Detect which cell encompasses the target text, then output its [X, Y] center coordinate. 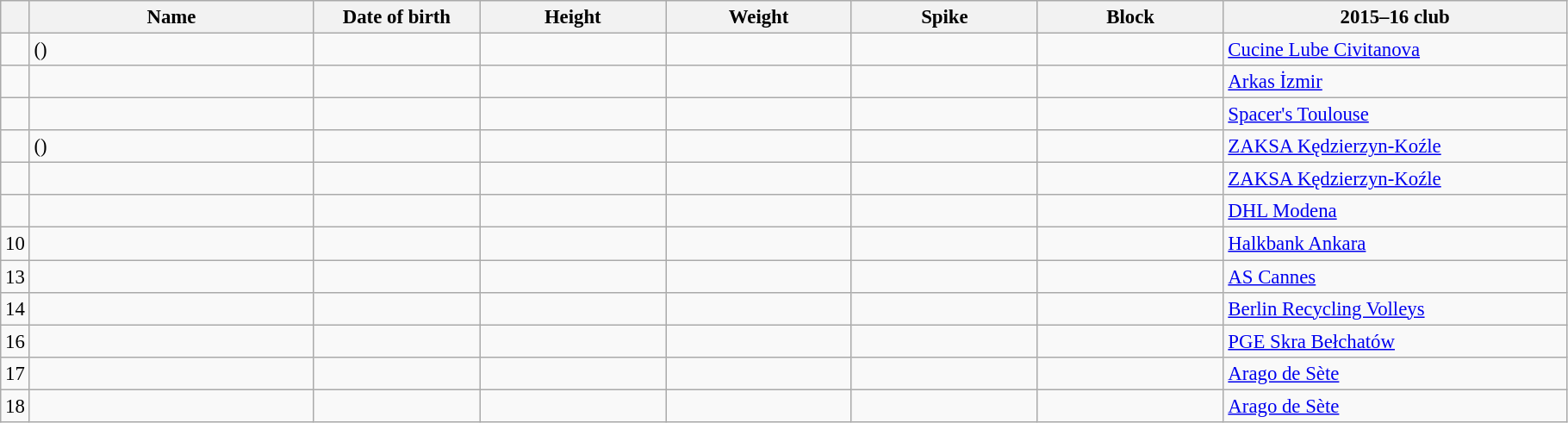
18 [16, 406]
2015–16 club [1395, 17]
16 [16, 341]
Date of birth [396, 17]
DHL Modena [1395, 211]
Halkbank Ankara [1395, 244]
Spacer's Toulouse [1395, 115]
Berlin Recycling Volleys [1395, 308]
17 [16, 373]
13 [16, 277]
Block [1130, 17]
Spike [944, 17]
PGE Skra Bełchatów [1395, 341]
Arkas İzmir [1395, 82]
Height [573, 17]
AS Cannes [1395, 277]
Weight [759, 17]
14 [16, 308]
Name [171, 17]
10 [16, 244]
Cucine Lube Civitanova [1395, 50]
